From the cell containing the given text, extract its center point as (X, Y) coordinate. 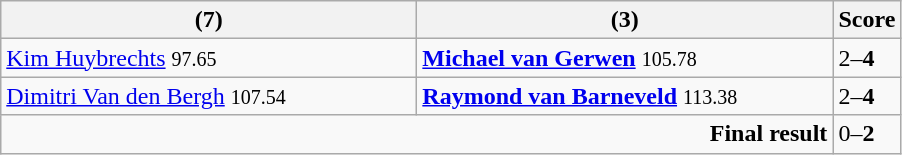
Score (867, 20)
Final result (417, 134)
(3) (625, 20)
Michael van Gerwen 105.78 (625, 58)
(7) (209, 20)
Kim Huybrechts 97.65 (209, 58)
Raymond van Barneveld 113.38 (625, 96)
Dimitri Van den Bergh 107.54 (209, 96)
0–2 (867, 134)
